Output the [x, y] coordinate of the center of the cell containing the given text.  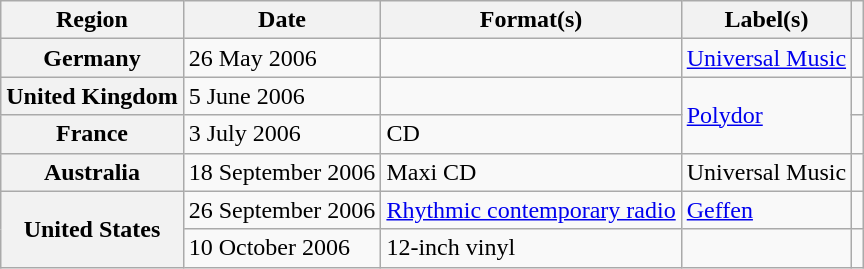
Germany [92, 58]
Region [92, 20]
3 July 2006 [282, 134]
Date [282, 20]
10 October 2006 [282, 248]
12-inch vinyl [531, 248]
Geffen [766, 210]
United Kingdom [92, 96]
Rhythmic contemporary radio [531, 210]
Label(s) [766, 20]
26 May 2006 [282, 58]
United States [92, 229]
Format(s) [531, 20]
26 September 2006 [282, 210]
5 June 2006 [282, 96]
18 September 2006 [282, 172]
Australia [92, 172]
Maxi CD [531, 172]
France [92, 134]
Polydor [766, 115]
CD [531, 134]
